Detect which cell encompasses the target text, then output its [x, y] center coordinate. 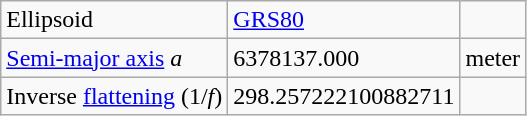
meter [493, 58]
GRS80 [344, 20]
Ellipsoid [114, 20]
6378137.000 [344, 58]
Inverse flattening (1/f) [114, 96]
Semi-major axis a [114, 58]
298.257222100882711 [344, 96]
